Provide the (X, Y) coordinate of the cell's center where the given text is located.  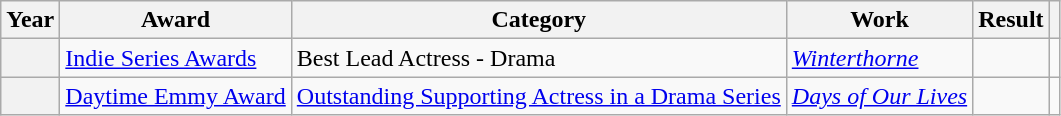
Category (538, 20)
Indie Series Awards (176, 58)
Best Lead Actress - Drama (538, 58)
Award (176, 20)
Days of Our Lives (879, 96)
Result (1011, 20)
Outstanding Supporting Actress in a Drama Series (538, 96)
Winterthorne (879, 58)
Work (879, 20)
Daytime Emmy Award (176, 96)
Year (30, 20)
